Provide the (x, y) coordinate of the cell's center where the given text is located.  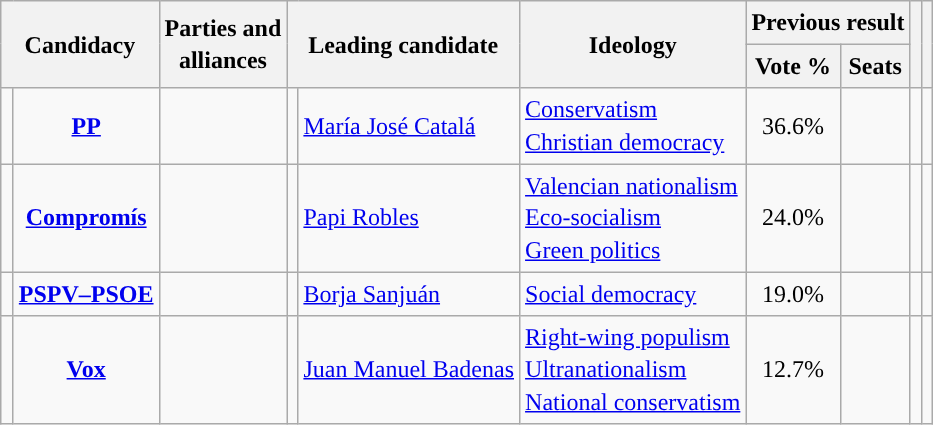
Parties andalliances (223, 44)
Social democracy (633, 294)
ConservatismChristian democracy (633, 126)
PSPV–PSOE (86, 294)
Borja Sanjuán (409, 294)
Vox (86, 369)
Seats (875, 66)
Right-wing populismUltranationalismNational conservatism (633, 369)
Previous result (828, 22)
María José Catalá (409, 126)
Candidacy (80, 44)
PP (86, 126)
36.6% (793, 126)
Valencian nationalismEco-socialismGreen politics (633, 218)
Ideology (633, 44)
12.7% (793, 369)
Juan Manuel Badenas (409, 369)
24.0% (793, 218)
Vote % (793, 66)
Leading candidate (404, 44)
Papi Robles (409, 218)
Compromís (86, 218)
19.0% (793, 294)
